Detect which cell encompasses the target text, then output its (x, y) center coordinate. 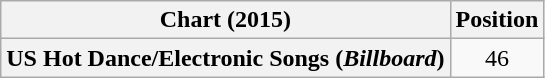
46 (497, 58)
Chart (2015) (226, 20)
Position (497, 20)
US Hot Dance/Electronic Songs (Billboard) (226, 58)
